Locate the cell with the specified text and output its (X, Y) center coordinate. 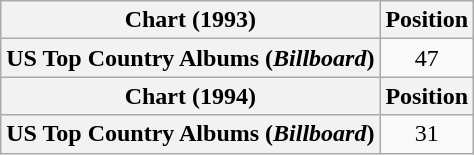
47 (427, 58)
Chart (1993) (190, 20)
31 (427, 134)
Chart (1994) (190, 96)
